Find where the given text appears and provide that cell's center as (x, y) coordinate. 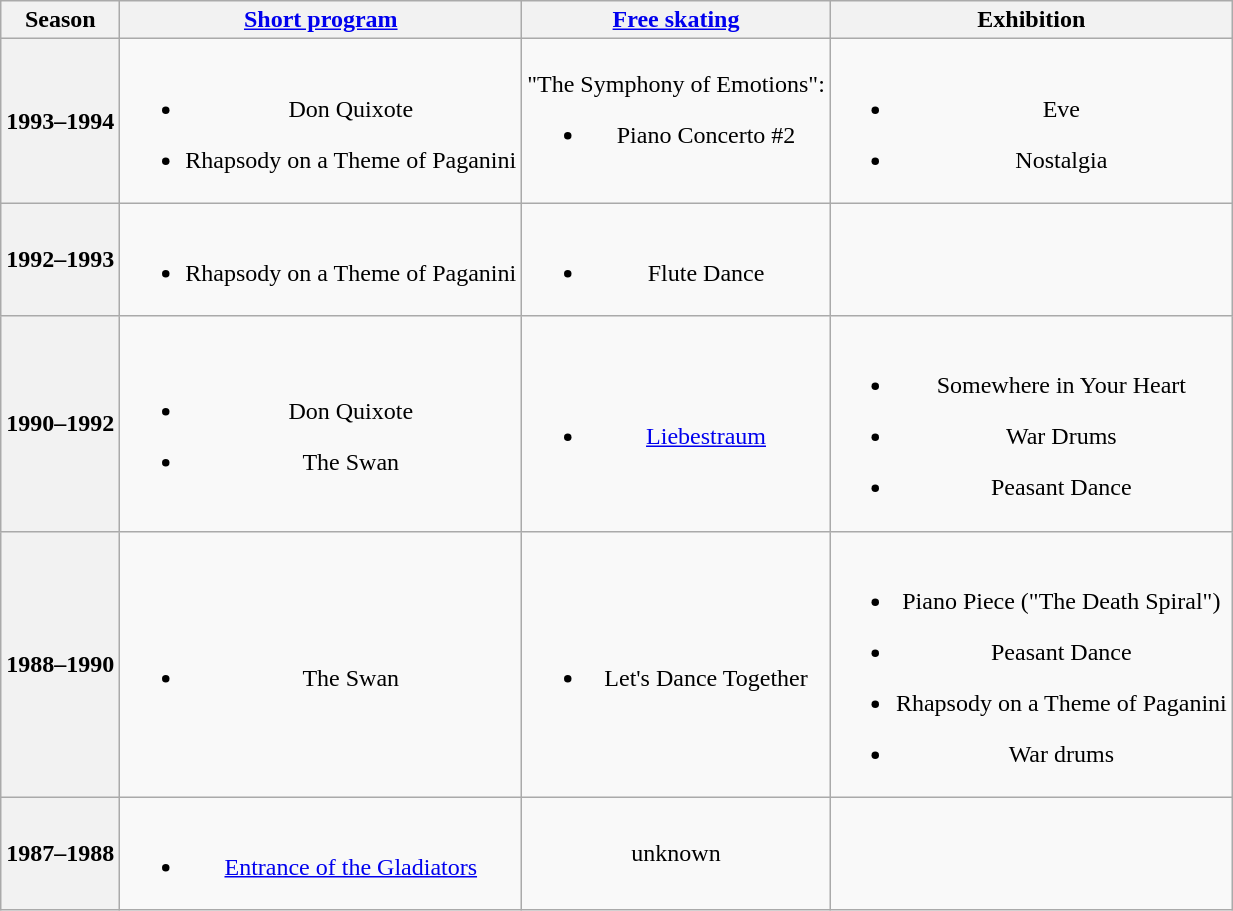
1993–1994 (60, 121)
Entrance of the Gladiators (321, 854)
Piano Piece ("The Death Spiral")Peasant DanceRhapsody on a Theme of Paganini War drums (1031, 664)
1987–1988 (60, 854)
Short program (321, 20)
1990–1992 (60, 424)
1992–1993 (60, 260)
1988–1990 (60, 664)
Let's Dance Together (676, 664)
Liebestraum (676, 424)
"The Symphony of Emotions":Piano Concerto #2 (676, 121)
Flute Dance (676, 260)
unknown (676, 854)
Somewhere in Your Heart War DrumsPeasant Dance (1031, 424)
Season (60, 20)
Eve Nostalgia (1031, 121)
Don Quixote Rhapsody on a Theme of Paganini (321, 121)
Rhapsody on a Theme of Paganini (321, 260)
Exhibition (1031, 20)
The Swan (321, 664)
Don Quixote The Swan (321, 424)
Free skating (676, 20)
